For the text-containing cell, return its midpoint in [X, Y] coordinate format. 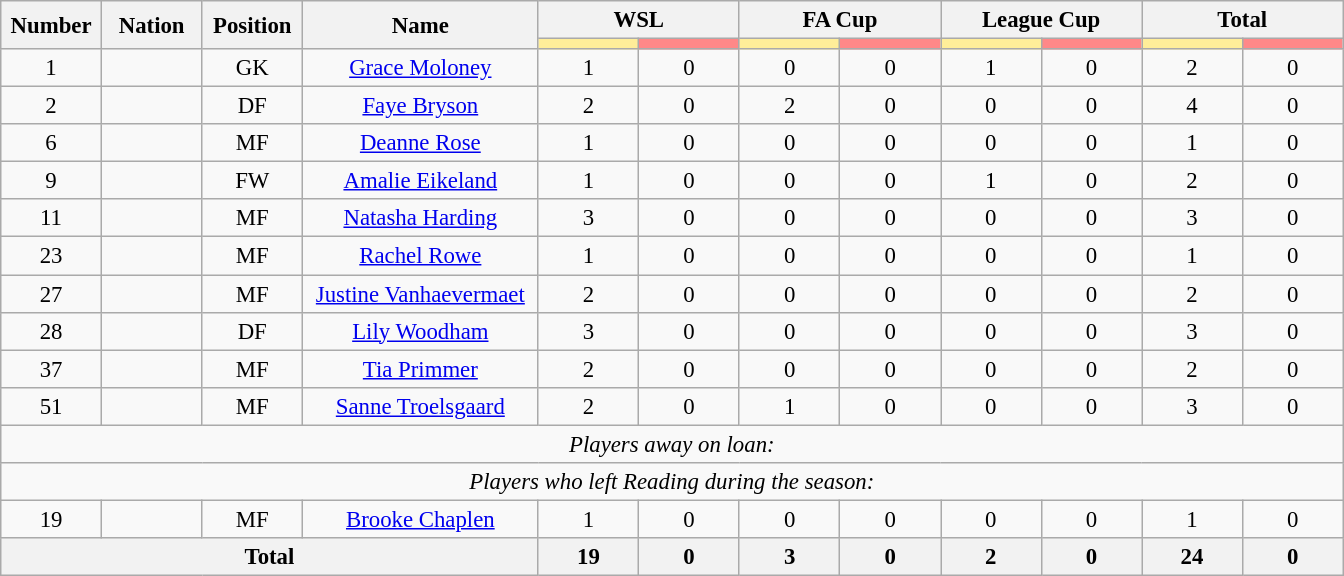
Justine Vanhaevermaet [421, 294]
League Cup [1040, 20]
Rachel Rowe [421, 256]
37 [52, 369]
FW [252, 181]
27 [52, 294]
Players who left Reading during the season: [672, 482]
Natasha Harding [421, 219]
4 [1192, 106]
6 [52, 143]
Lily Woodham [421, 331]
Faye Bryson [421, 106]
Name [421, 25]
23 [52, 256]
24 [1192, 557]
9 [52, 181]
28 [52, 331]
Tia Primmer [421, 369]
Players away on loan: [672, 444]
Brooke Chaplen [421, 519]
WSL [638, 20]
Grace Moloney [421, 68]
GK [252, 68]
Deanne Rose [421, 143]
Nation [152, 25]
Amalie Eikeland [421, 181]
51 [52, 406]
Sanne Troelsgaard [421, 406]
11 [52, 219]
Position [252, 25]
Number [52, 25]
FA Cup [840, 20]
